Output the [X, Y] coordinate of the center of the cell containing the given text.  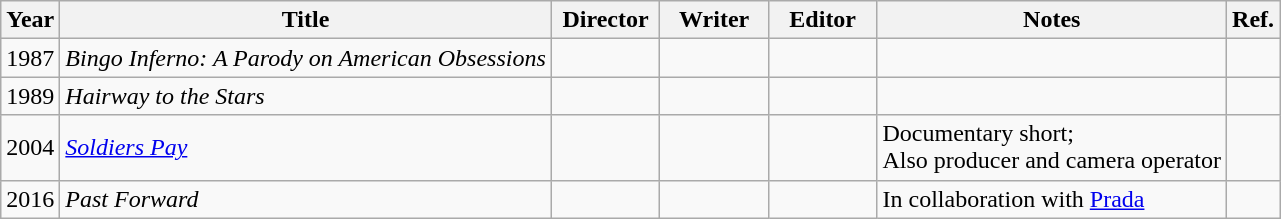
Ref. [1254, 20]
Notes [1052, 20]
2004 [30, 148]
Documentary short;Also producer and camera operator [1052, 148]
Director [606, 20]
Year [30, 20]
Hairway to the Stars [306, 96]
Bingo Inferno: A Parody on American Obsessions [306, 58]
Writer [714, 20]
1987 [30, 58]
Soldiers Pay [306, 148]
Title [306, 20]
Past Forward [306, 199]
2016 [30, 199]
1989 [30, 96]
Editor [822, 20]
In collaboration with Prada [1052, 199]
